Provide the (X, Y) coordinate of the cell's center where the given text is located.  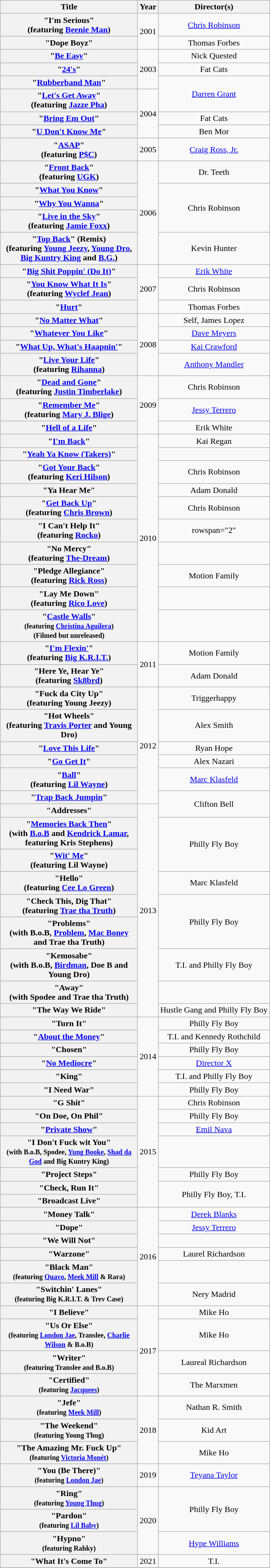
"Us Or Else"(featuring London Jae, Translee, Charlie Wilson & B.o.B) (69, 1335)
2012 (148, 745)
Self, James Lopez (214, 320)
"Love This Life" (69, 748)
Teyana Taylor (214, 1475)
"The Amazing Mr. Fuck Up" (featuring Victoria Monét) (69, 1453)
"Private Show" (69, 1129)
2019 (148, 1475)
"Top Back" (Remix)(featuring Young Jeezy, Young Dro, Big Kuntry King and B.G.) (69, 249)
"You (Be There)"(featuring London Jae) (69, 1475)
"I Can't Help It"(featuring Rocko) (69, 530)
"Hello"(featuring Cee Lo Green) (69, 883)
"Money Talk" (69, 1214)
2008 (148, 345)
"24's" (69, 69)
"Warzone" (69, 1254)
"Why You Wanna" (69, 203)
"Certified" (featuring Jacquees) (69, 1385)
"Remember Me"(featuring Mary J. Blige) (69, 409)
2007 (148, 289)
"I Believe" (69, 1312)
2001 (148, 31)
"Dope Boyz" (69, 43)
"About the Money" (69, 1037)
"Yeah Ya Know (Takers)" (69, 454)
Hype Williams (214, 1543)
"No Mediocre" (69, 1063)
Alex Smith (214, 725)
Craig Ross, Jr. (214, 149)
Laureal Richardson (214, 1362)
"Live in the Sky"(featuring Jamie Foxx) (69, 221)
"G Shit" (69, 1103)
"I'm Flexin'"(featuring Big K.R.I.T.) (69, 653)
"Turn It" (69, 1023)
"Rubberband Man" (69, 82)
"Dope" (69, 1227)
"Ya Hear Me" (69, 490)
"Ball"(featuring Lil Wayne) (69, 779)
2010 (148, 538)
"Got Your Back"(featuring Keri Hilson) (69, 472)
"U Don't Know Me" (69, 131)
"Dead and Gone"(featuring Justin Timberlake) (69, 387)
"Big Shit Poppin' (Do It)" (69, 271)
Laurel Richardson (214, 1254)
"You Know What It Is"(featuring Wyclef Jean) (69, 289)
"Hell of a Life" (69, 428)
"Hot Wheels"(featuring Travis Porter and Young Dro) (69, 725)
"Problems"(with B.o.B, Problem, Mac Boney and Trae tha Truth) (69, 933)
"The Way We Ride" (69, 1010)
"Let's Get Away"(featuring Jazze Pha) (69, 100)
2003 (148, 69)
"I Don't Fuck wit You"(with B.o.B, Spodee, Yung Booke, Shad da God and Big Kuntry King) (69, 1152)
Ryan Hope (214, 748)
"Memories Back Then"(with B.o.B and Kendrick Lamar, featuring Kris Stephens) (69, 833)
"No Mercy"(featuring The-Dream) (69, 553)
"Away"(with Spodee and Trae tha Truth) (69, 992)
2015 (148, 1152)
"Hypno"(featuring Rahky) (69, 1543)
T.I. and Kennedy Rothchild (214, 1037)
rowspan="2" (214, 530)
"ASAP"(featuring P$C) (69, 149)
"Pardon"(featuring Lil Baby) (69, 1520)
2004 (148, 113)
"Check This, Dig That"(featuring Trae tha Truth) (69, 906)
"Chosen" (69, 1050)
"I'm Back" (69, 441)
"Addresses" (69, 810)
"I Need War" (69, 1089)
"Switchin' Lanes"(featuring Big K.R.I.T. & Trev Case) (69, 1294)
"Get Back Up"(featuring Chris Brown) (69, 508)
"The Weekend" (featuring Young Thug) (69, 1430)
"We Will Not" (69, 1241)
"Ring"(featuring Young Thug) (69, 1498)
Hustle Gang and Philly Fly Boy (214, 1010)
2017 (148, 1351)
2011 (148, 664)
2020 (148, 1520)
"No Matter What" (69, 320)
Ben Mor (214, 131)
"Kemosabe"(with B.o.B, Birdman, Doe B and Young Dro) (69, 965)
Darren Grant (214, 94)
T.I. (214, 1561)
"Front Back"(featuring UGK) (69, 172)
The Marxmen (214, 1385)
"Fuck da City Up"(featuring Young Jeezy) (69, 698)
2013 (148, 910)
2009 (148, 405)
"Broadcast Live" (69, 1201)
"Be Easy" (69, 56)
"Jefe"(featuring Meek Mill) (69, 1407)
Kid Art (214, 1430)
"I'm Serious"(featuring Beenie Man) (69, 25)
Philly Fly Boy, T.I. (214, 1194)
Dave Meyers (214, 333)
2005 (148, 149)
Emil Nava (214, 1129)
Kai Crawford (214, 347)
Anthony Mandler (214, 364)
"What You Know" (69, 190)
Title (69, 7)
Derek Blanks (214, 1214)
"Trap Back Jumpin" (69, 797)
2016 (148, 1257)
"What It's Come To" (69, 1561)
"Writer" (featuring Translee and B.o.B) (69, 1362)
2014 (148, 1056)
Clifton Bell (214, 804)
"Pledge Allegiance"(featuring Rick Ross) (69, 576)
2021 (148, 1561)
"Here Ye, Hear Ye"(featuring Sk8brd) (69, 676)
Director X (214, 1063)
"Black Man"(featuring Quavo, Meek Mill & Rara) (69, 1272)
Nick Quested (214, 56)
"Whatever You Like" (69, 333)
"What Up, What's Haapnin'" (69, 347)
Kevin Hunter (214, 249)
"Hurt" (69, 307)
Alex Nazari (214, 761)
"Go Get It" (69, 761)
"Check, Run It" (69, 1188)
"Live Your Life"(featuring Rihanna) (69, 364)
"Castle Walls"(featuring Christina Aguilera)(Filmed but unreleased) (69, 626)
Year (148, 7)
"Project Steps" (69, 1175)
Triggerhappy (214, 698)
"Wit' Me"(featuring Lil Wayne) (69, 861)
Kai Regan (214, 441)
Director(s) (214, 7)
2018 (148, 1430)
Dr. Teeth (214, 172)
"Bring Em Out" (69, 118)
Nery Madrid (214, 1294)
"King" (69, 1076)
"Lay Me Down"(featuring Rico Love) (69, 599)
Nathan R. Smith (214, 1407)
"On Doe, On Phil" (69, 1116)
2006 (148, 212)
